Determine the (X, Y) coordinate at the center of the cell enclosing the given text.  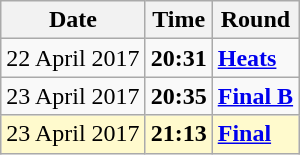
Round (255, 20)
Final B (255, 96)
Heats (255, 58)
21:13 (178, 134)
Date (73, 20)
Time (178, 20)
20:35 (178, 96)
22 April 2017 (73, 58)
20:31 (178, 58)
Final (255, 134)
